Find where the given text appears and provide that cell's center as (X, Y) coordinate. 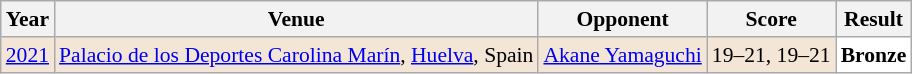
19–21, 19–21 (772, 55)
Akane Yamaguchi (622, 55)
Venue (296, 19)
Result (874, 19)
Opponent (622, 19)
Bronze (874, 55)
Score (772, 19)
2021 (28, 55)
Year (28, 19)
Palacio de los Deportes Carolina Marín, Huelva, Spain (296, 55)
